Search for the cell housing the specified text and yield its (X, Y) center coordinate. 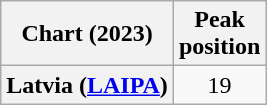
Latvia (LAIPA) (88, 85)
19 (219, 85)
Chart (2023) (88, 34)
Peakposition (219, 34)
